Search for the cell housing the specified text and yield its (X, Y) center coordinate. 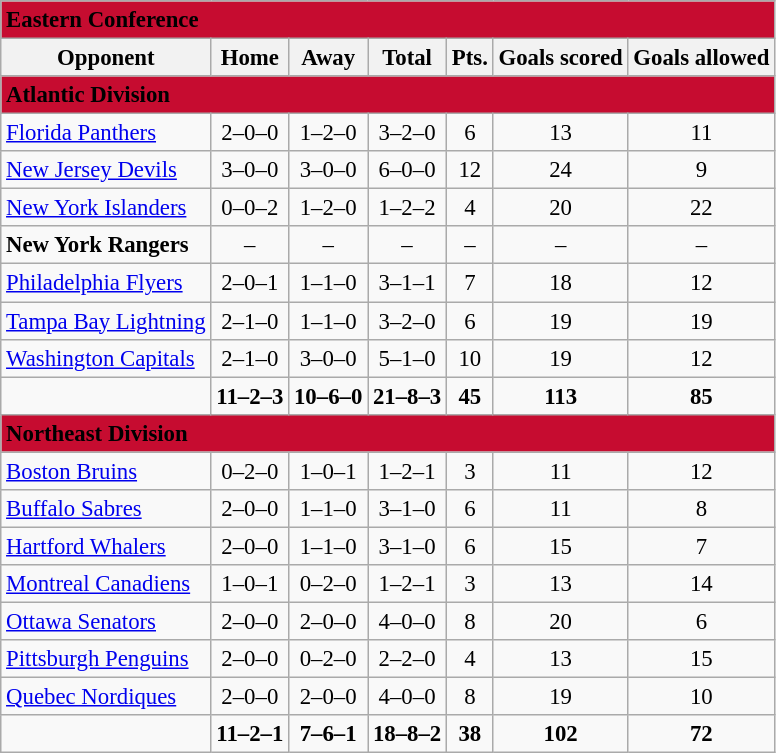
2–0–1 (250, 283)
Atlantic Division (388, 95)
85 (702, 396)
New York Rangers (106, 245)
Opponent (106, 58)
21–8–3 (408, 396)
Hartford Whalers (106, 546)
24 (560, 170)
Pittsburgh Penguins (106, 659)
Eastern Conference (388, 20)
0–0–2 (250, 208)
6–0–0 (408, 170)
New Jersey Devils (106, 170)
Goals allowed (702, 58)
Total (408, 58)
Washington Capitals (106, 358)
18–8–2 (408, 734)
10–6–0 (328, 396)
Florida Panthers (106, 133)
Tampa Bay Lightning (106, 321)
14 (702, 584)
3–1–1 (408, 283)
New York Islanders (106, 208)
Away (328, 58)
102 (560, 734)
Goals scored (560, 58)
22 (702, 208)
1–2–2 (408, 208)
Montreal Canadiens (106, 584)
Pts. (470, 58)
11–2–1 (250, 734)
72 (702, 734)
5–1–0 (408, 358)
45 (470, 396)
Home (250, 58)
2–2–0 (408, 659)
Ottawa Senators (106, 621)
18 (560, 283)
9 (702, 170)
7–6–1 (328, 734)
11–2–3 (250, 396)
Buffalo Sabres (106, 509)
38 (470, 734)
Philadelphia Flyers (106, 283)
Northeast Division (388, 433)
Quebec Nordiques (106, 697)
Boston Bruins (106, 471)
113 (560, 396)
